Pinpoint the cell where the given text exists, returning its [x, y] midpoint coordinate. 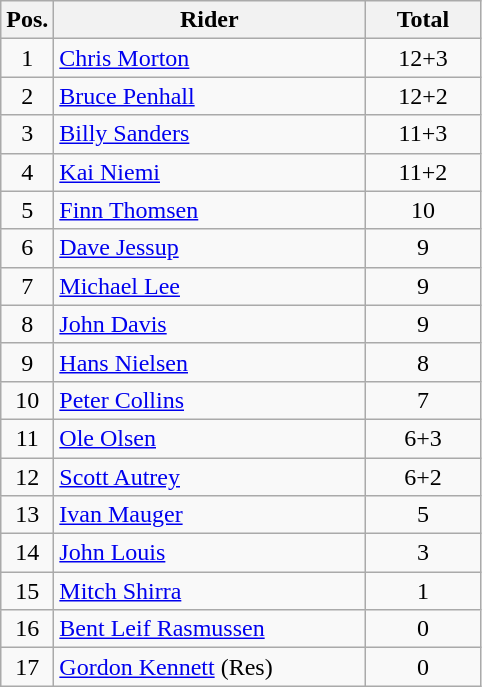
Bent Leif Rasmussen [210, 629]
Billy Sanders [210, 134]
11+3 [423, 134]
Bruce Penhall [210, 96]
13 [28, 515]
2 [28, 96]
Pos. [28, 20]
11+2 [423, 172]
Ivan Mauger [210, 515]
John Louis [210, 553]
11 [28, 438]
Scott Autrey [210, 477]
Chris Morton [210, 58]
Rider [210, 20]
Mitch Shirra [210, 591]
12+3 [423, 58]
Hans Nielsen [210, 362]
Peter Collins [210, 400]
Finn Thomsen [210, 210]
Kai Niemi [210, 172]
6+3 [423, 438]
Michael Lee [210, 286]
4 [28, 172]
12 [28, 477]
17 [28, 667]
6+2 [423, 477]
John Davis [210, 324]
Total [423, 20]
Gordon Kennett (Res) [210, 667]
Dave Jessup [210, 248]
15 [28, 591]
6 [28, 248]
12+2 [423, 96]
14 [28, 553]
16 [28, 629]
Ole Olsen [210, 438]
